Extract the (x, y) coordinate from the center of the cell holding the provided text.  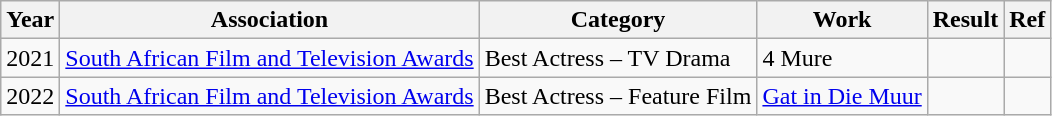
Best Actress – Feature Film (618, 96)
2021 (30, 58)
Gat in Die Muur (842, 96)
Year (30, 20)
Category (618, 20)
Best Actress – TV Drama (618, 58)
2022 (30, 96)
Association (270, 20)
Work (842, 20)
Result (965, 20)
4 Mure (842, 58)
Ref (1028, 20)
